Provide the [X, Y] coordinate of the cell's center where the given text is located.  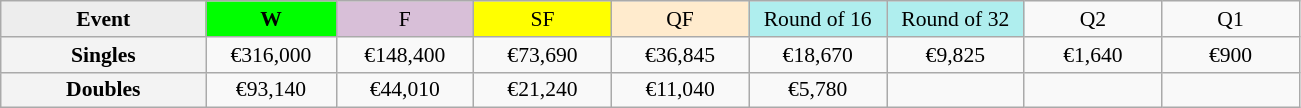
Singles [104, 55]
Round of 16 [818, 19]
€44,010 [405, 90]
Round of 32 [955, 19]
Event [104, 19]
Q2 [1093, 19]
€73,690 [543, 55]
€900 [1231, 55]
€316,000 [271, 55]
€148,400 [405, 55]
€5,780 [818, 90]
€18,670 [818, 55]
W [271, 19]
€11,040 [680, 90]
€93,140 [271, 90]
€9,825 [955, 55]
€36,845 [680, 55]
QF [680, 19]
€21,240 [543, 90]
€1,640 [1093, 55]
Doubles [104, 90]
F [405, 19]
Q1 [1231, 19]
SF [543, 19]
